Return [X, Y] of the center of cell containing provided text 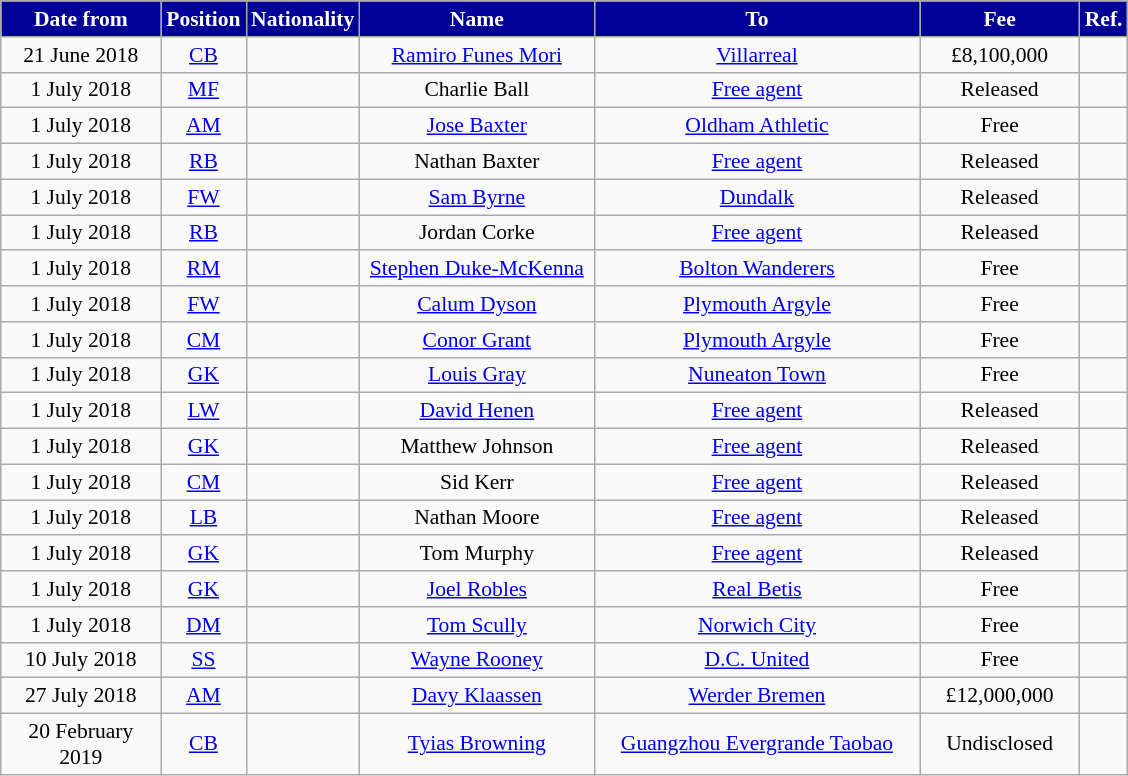
Name [476, 19]
Sid Kerr [476, 482]
Bolton Wanderers [756, 269]
LW [204, 411]
27 July 2018 [81, 696]
Nuneaton Town [756, 375]
Date from [81, 19]
LB [204, 518]
MF [204, 90]
Calum Dyson [476, 304]
Position [204, 19]
Davy Klaassen [476, 696]
Nathan Baxter [476, 162]
Villarreal [756, 55]
Werder Bremen [756, 696]
Jose Baxter [476, 126]
£8,100,000 [1000, 55]
£12,000,000 [1000, 696]
To [756, 19]
Undisclosed [1000, 744]
Norwich City [756, 625]
David Henen [476, 411]
Ref. [1104, 19]
Sam Byrne [476, 197]
Stephen Duke-McKenna [476, 269]
10 July 2018 [81, 660]
D.C. United [756, 660]
Wayne Rooney [476, 660]
Ramiro Funes Mori [476, 55]
20 February 2019 [81, 744]
Guangzhou Evergrande Taobao [756, 744]
Nationality [302, 19]
Nathan Moore [476, 518]
Fee [1000, 19]
Oldham Athletic [756, 126]
SS [204, 660]
Real Betis [756, 589]
21 June 2018 [81, 55]
DM [204, 625]
Tom Murphy [476, 554]
Conor Grant [476, 340]
Dundalk [756, 197]
Joel Robles [476, 589]
RM [204, 269]
Matthew Johnson [476, 447]
Tom Scully [476, 625]
Louis Gray [476, 375]
Charlie Ball [476, 90]
Tyias Browning [476, 744]
Jordan Corke [476, 233]
